Locate the cell with the specified text and output its [x, y] center coordinate. 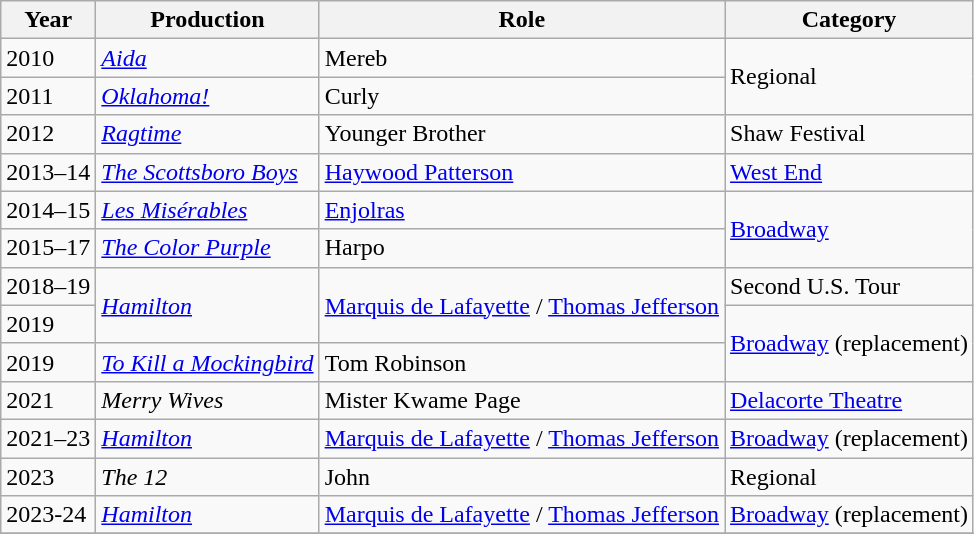
2012 [48, 134]
Broadway [850, 229]
2021 [48, 400]
John [522, 477]
2015–17 [48, 248]
2014–15 [48, 210]
Merry Wives [208, 400]
Shaw Festival [850, 134]
Curly [522, 96]
Ragtime [208, 134]
Aida [208, 58]
Younger Brother [522, 134]
Mister Kwame Page [522, 400]
The Scottsboro Boys [208, 172]
Year [48, 20]
2023-24 [48, 515]
West End [850, 172]
2018–19 [48, 286]
Production [208, 20]
Delacorte Theatre [850, 400]
Haywood Patterson [522, 172]
2011 [48, 96]
Les Misérables [208, 210]
To Kill a Mockingbird [208, 362]
Harpo [522, 248]
Second U.S. Tour [850, 286]
2021–23 [48, 438]
2013–14 [48, 172]
The Color Purple [208, 248]
The 12 [208, 477]
Role [522, 20]
Category [850, 20]
Oklahoma! [208, 96]
Tom Robinson [522, 362]
Mereb [522, 58]
2010 [48, 58]
Enjolras [522, 210]
2023 [48, 477]
